Search for the cell housing the specified text and yield its [X, Y] center coordinate. 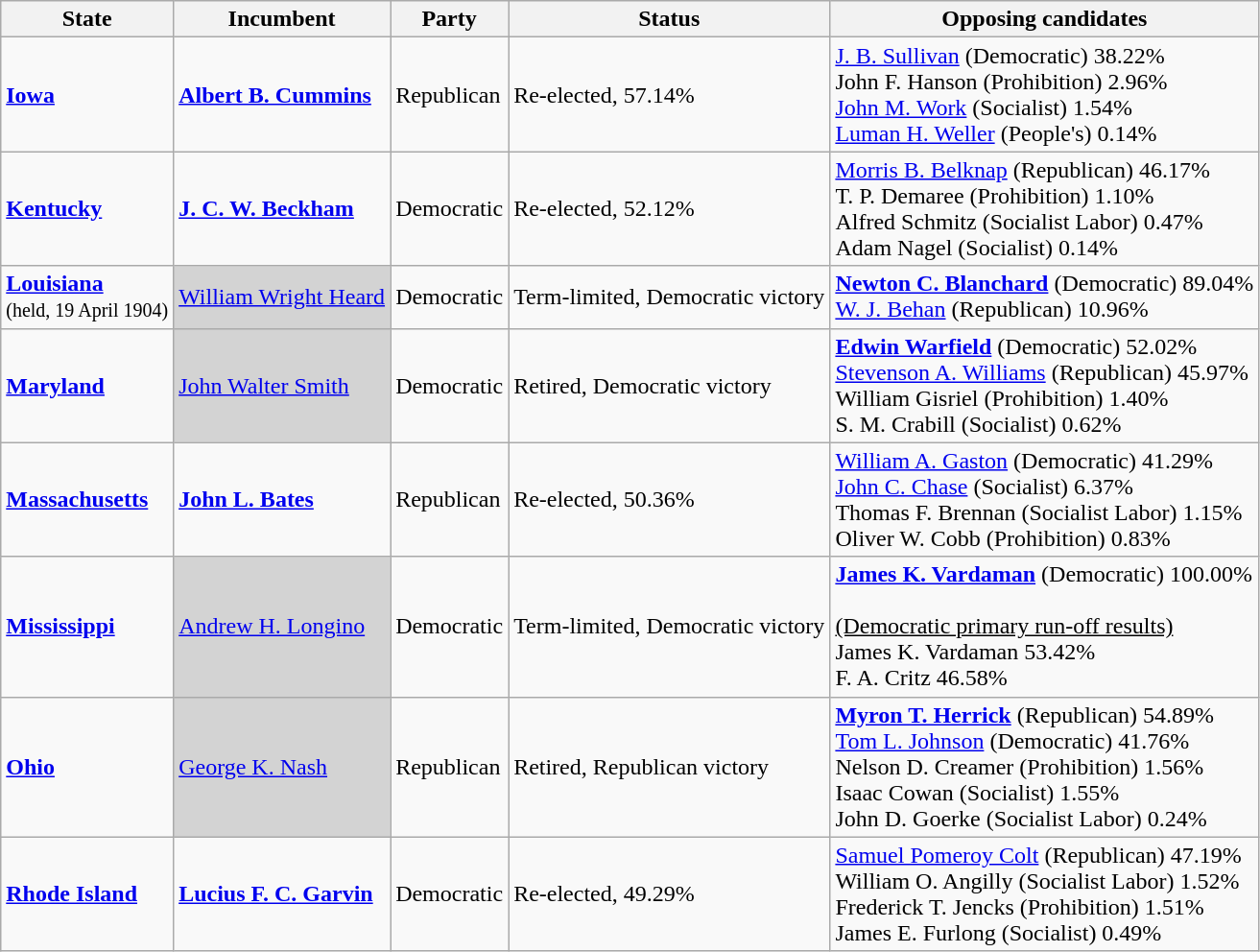
Re-elected, 57.14% [670, 94]
William Wright Heard [282, 297]
Andrew H. Longino [282, 627]
Edwin Warfield (Democratic) 52.02%Stevenson A. Williams (Republican) 45.97%William Gisriel (Prohibition) 1.40%S. M. Crabill (Socialist) 0.62% [1044, 386]
Louisiana(held, 19 April 1904) [87, 297]
J. C. W. Beckham [282, 209]
Re-elected, 49.29% [670, 894]
Opposing candidates [1044, 19]
Albert B. Cummins [282, 94]
Massachusetts [87, 499]
Ohio [87, 767]
Kentucky [87, 209]
Re-elected, 52.12% [670, 209]
Newton C. Blanchard (Democratic) 89.04%W. J. Behan (Republican) 10.96% [1044, 297]
Lucius F. C. Garvin [282, 894]
John L. Bates [282, 499]
Party [449, 19]
Retired, Republican victory [670, 767]
Iowa [87, 94]
John Walter Smith [282, 386]
George K. Nash [282, 767]
James K. Vardaman (Democratic) 100.00%(Democratic primary run-off results)James K. Vardaman 53.42%F. A. Critz 46.58% [1044, 627]
Incumbent [282, 19]
State [87, 19]
Status [670, 19]
Maryland [87, 386]
Rhode Island [87, 894]
Morris B. Belknap (Republican) 46.17%T. P. Demaree (Prohibition) 1.10%Alfred Schmitz (Socialist Labor) 0.47%Adam Nagel (Socialist) 0.14% [1044, 209]
Retired, Democratic victory [670, 386]
William A. Gaston (Democratic) 41.29%John C. Chase (Socialist) 6.37%Thomas F. Brennan (Socialist Labor) 1.15%Oliver W. Cobb (Prohibition) 0.83% [1044, 499]
Re-elected, 50.36% [670, 499]
J. B. Sullivan (Democratic) 38.22%John F. Hanson (Prohibition) 2.96%John M. Work (Socialist) 1.54%Luman H. Weller (People's) 0.14% [1044, 94]
Mississippi [87, 627]
